Scan for the cell matching the given text and deliver its [x, y] coordinate at center. 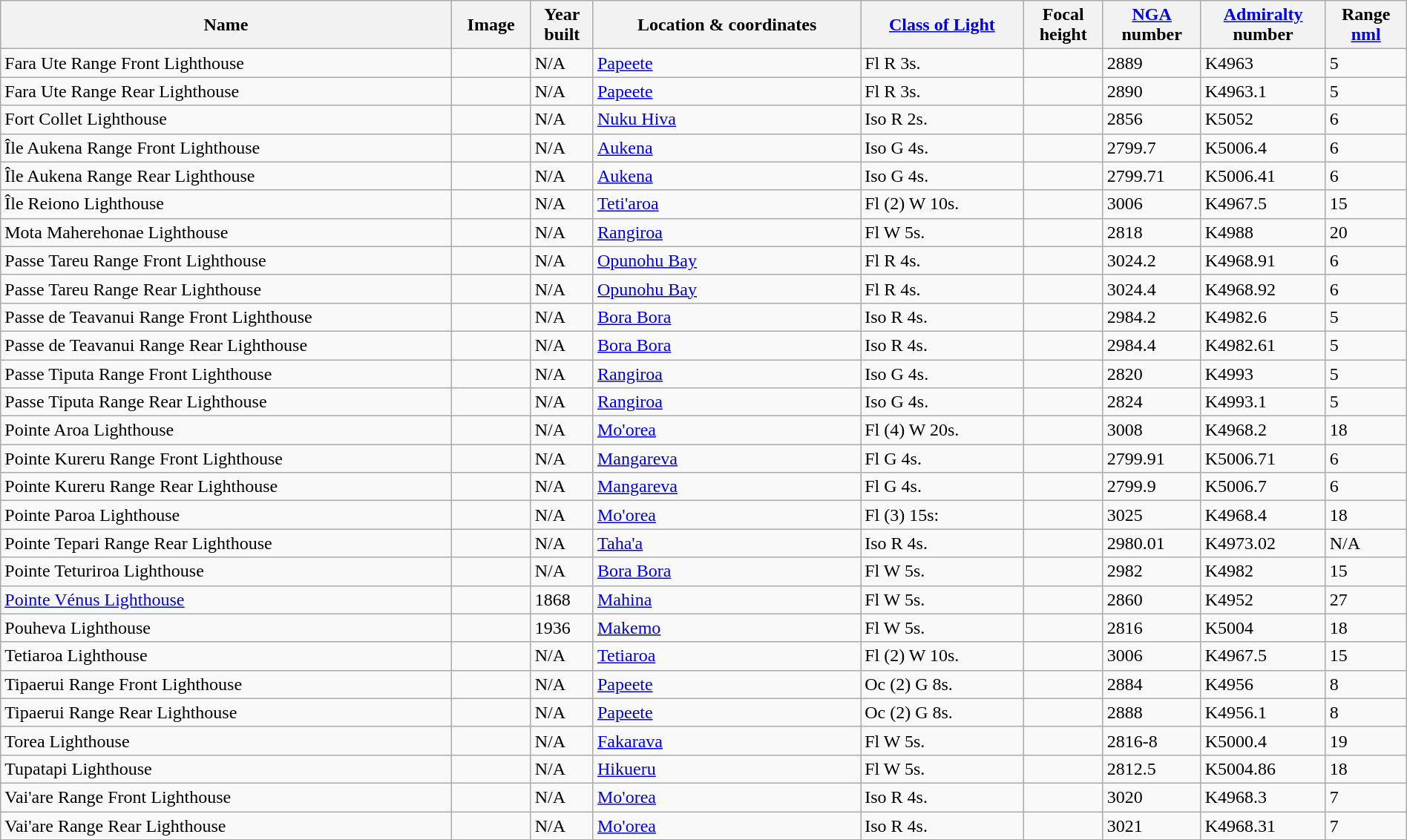
3021 [1152, 826]
Vai'are Range Front Lighthouse [226, 797]
Tipaerui Range Rear Lighthouse [226, 712]
3024.2 [1152, 260]
3024.4 [1152, 289]
2982 [1152, 571]
2824 [1152, 402]
K4956.1 [1263, 712]
K4968.92 [1263, 289]
Image [491, 25]
K4968.31 [1263, 826]
K5000.4 [1263, 741]
Admiraltynumber [1263, 25]
Fara Ute Range Front Lighthouse [226, 63]
Île Reiono Lighthouse [226, 204]
Passe de Teavanui Range Front Lighthouse [226, 317]
K4968.91 [1263, 260]
K5006.4 [1263, 148]
Tupatapi Lighthouse [226, 769]
2799.7 [1152, 148]
Passe Tiputa Range Rear Lighthouse [226, 402]
K5006.7 [1263, 487]
Pointe Paroa Lighthouse [226, 515]
K4982.61 [1263, 345]
K4982 [1263, 571]
Tipaerui Range Front Lighthouse [226, 684]
K5004 [1263, 628]
3020 [1152, 797]
Makemo [727, 628]
Torea Lighthouse [226, 741]
Passe Tiputa Range Front Lighthouse [226, 373]
2816 [1152, 628]
Nuku Hiva [727, 119]
K4968.2 [1263, 430]
Tetiaroa [727, 656]
K4968.3 [1263, 797]
Pointe Teturiroa Lighthouse [226, 571]
1936 [562, 628]
Mahina [727, 600]
K4988 [1263, 232]
2980.01 [1152, 543]
Vai'are Range Rear Lighthouse [226, 826]
2812.5 [1152, 769]
K4993 [1263, 373]
Teti'aroa [727, 204]
Passe Tareu Range Front Lighthouse [226, 260]
2816-8 [1152, 741]
2799.71 [1152, 176]
K5006.71 [1263, 459]
K5006.41 [1263, 176]
2884 [1152, 684]
Pointe Vénus Lighthouse [226, 600]
Pointe Aroa Lighthouse [226, 430]
3025 [1152, 515]
Mota Maherehonae Lighthouse [226, 232]
Pointe Tepari Range Rear Lighthouse [226, 543]
19 [1365, 741]
Class of Light [942, 25]
Fara Ute Range Rear Lighthouse [226, 91]
Fl (3) 15s: [942, 515]
Fl (4) W 20s. [942, 430]
Pointe Kureru Range Front Lighthouse [226, 459]
Yearbuilt [562, 25]
K5052 [1263, 119]
2818 [1152, 232]
Taha'a [727, 543]
Fort Collet Lighthouse [226, 119]
27 [1365, 600]
2984.4 [1152, 345]
20 [1365, 232]
2888 [1152, 712]
1868 [562, 600]
2856 [1152, 119]
Tetiaroa Lighthouse [226, 656]
Île Aukena Range Front Lighthouse [226, 148]
Iso R 2s. [942, 119]
K4952 [1263, 600]
Focalheight [1063, 25]
K4963.1 [1263, 91]
K4982.6 [1263, 317]
K4993.1 [1263, 402]
K4973.02 [1263, 543]
Location & coordinates [727, 25]
K4956 [1263, 684]
2889 [1152, 63]
Pointe Kureru Range Rear Lighthouse [226, 487]
3008 [1152, 430]
2984.2 [1152, 317]
K4963 [1263, 63]
NGAnumber [1152, 25]
2799.91 [1152, 459]
K5004.86 [1263, 769]
Passe Tareu Range Rear Lighthouse [226, 289]
2860 [1152, 600]
Rangenml [1365, 25]
2799.9 [1152, 487]
Passe de Teavanui Range Rear Lighthouse [226, 345]
Île Aukena Range Rear Lighthouse [226, 176]
2820 [1152, 373]
K4968.4 [1263, 515]
Hikueru [727, 769]
2890 [1152, 91]
Name [226, 25]
Fakarava [727, 741]
Pouheva Lighthouse [226, 628]
